Identify which cell holds the provided text, then report its [x, y] central coordinate. 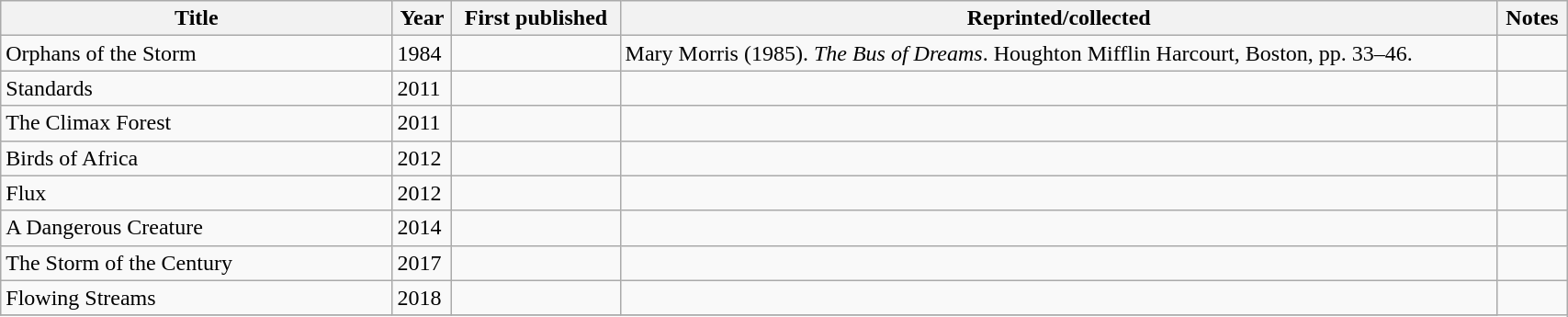
Flux [197, 193]
Flowing Streams [197, 298]
1984 [423, 53]
Orphans of the Storm [197, 53]
2017 [423, 263]
A Dangerous Creature [197, 228]
Reprinted/collected [1058, 18]
Mary Morris (1985). The Bus of Dreams. Houghton Mifflin Harcourt, Boston, pp. 33–46. [1058, 53]
2018 [423, 298]
The Storm of the Century [197, 263]
2014 [423, 228]
Title [197, 18]
Standards [197, 88]
Year [423, 18]
Notes [1532, 18]
The Climax Forest [197, 123]
Birds of Africa [197, 158]
First published [536, 18]
